Locate the cell with the specified text and output its (X, Y) center coordinate. 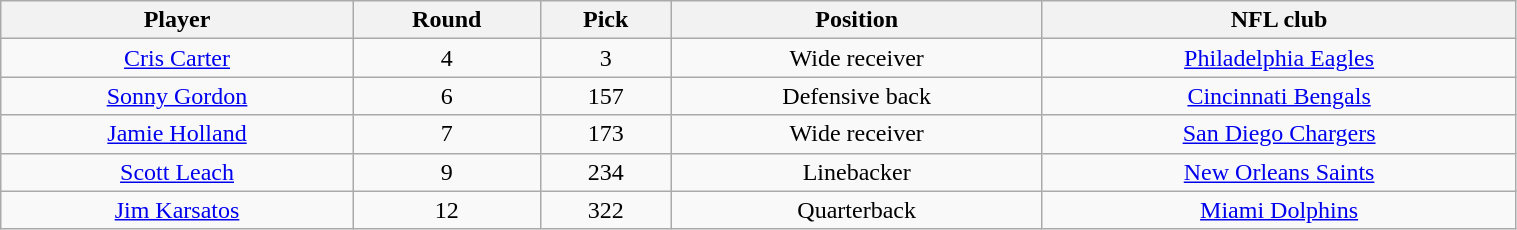
Scott Leach (178, 172)
Cris Carter (178, 58)
12 (446, 210)
Quarterback (856, 210)
9 (446, 172)
Round (446, 20)
173 (606, 134)
7 (446, 134)
Philadelphia Eagles (1279, 58)
Defensive back (856, 96)
234 (606, 172)
322 (606, 210)
Miami Dolphins (1279, 210)
Player (178, 20)
3 (606, 58)
Position (856, 20)
4 (446, 58)
Pick (606, 20)
6 (446, 96)
NFL club (1279, 20)
157 (606, 96)
Jim Karsatos (178, 210)
New Orleans Saints (1279, 172)
Jamie Holland (178, 134)
San Diego Chargers (1279, 134)
Sonny Gordon (178, 96)
Linebacker (856, 172)
Cincinnati Bengals (1279, 96)
